Detect which cell encompasses the target text, then output its [x, y] center coordinate. 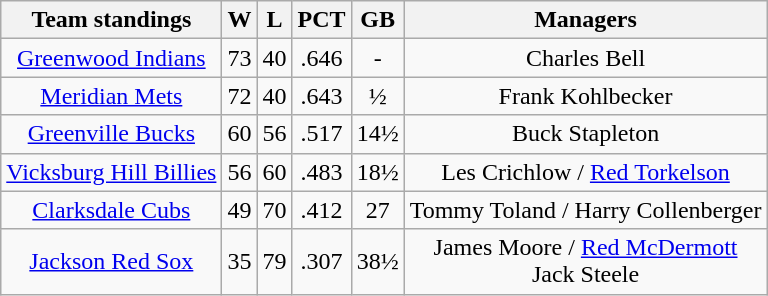
Vicksburg Hill Billies [112, 172]
Clarksdale Cubs [112, 210]
.643 [322, 96]
- [378, 58]
Les Crichlow / Red Torkelson [586, 172]
73 [240, 58]
35 [240, 262]
Charles Bell [586, 58]
.517 [322, 134]
Frank Kohlbecker [586, 96]
Team standings [112, 20]
James Moore / Red McDermott Jack Steele [586, 262]
49 [240, 210]
GB [378, 20]
Meridian Mets [112, 96]
.412 [322, 210]
Greenville Bucks [112, 134]
72 [240, 96]
18½ [378, 172]
Jackson Red Sox [112, 262]
Greenwood Indians [112, 58]
Buck Stapleton [586, 134]
L [274, 20]
38½ [378, 262]
.483 [322, 172]
Tommy Toland / Harry Collenberger [586, 210]
.646 [322, 58]
W [240, 20]
.307 [322, 262]
70 [274, 210]
79 [274, 262]
½ [378, 96]
27 [378, 210]
Managers [586, 20]
14½ [378, 134]
PCT [322, 20]
